Find where the given text appears and provide that cell's center as (x, y) coordinate. 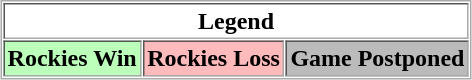
Game Postponed (378, 58)
Legend (236, 21)
Rockies Loss (214, 58)
Rockies Win (72, 58)
